Return the (x, y) coordinate for the center point of the cell that contains the specified text.  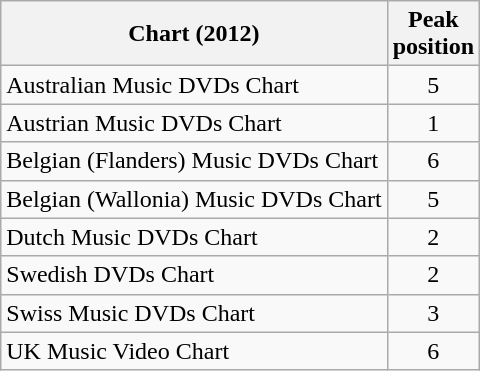
1 (433, 123)
Chart (2012) (194, 34)
Peakposition (433, 34)
3 (433, 313)
Swiss Music DVDs Chart (194, 313)
Australian Music DVDs Chart (194, 85)
Belgian (Wallonia) Music DVDs Chart (194, 199)
Swedish DVDs Chart (194, 275)
Belgian (Flanders) Music DVDs Chart (194, 161)
UK Music Video Chart (194, 351)
Austrian Music DVDs Chart (194, 123)
Dutch Music DVDs Chart (194, 237)
